Locate the cell with the specified text and output its (X, Y) center coordinate. 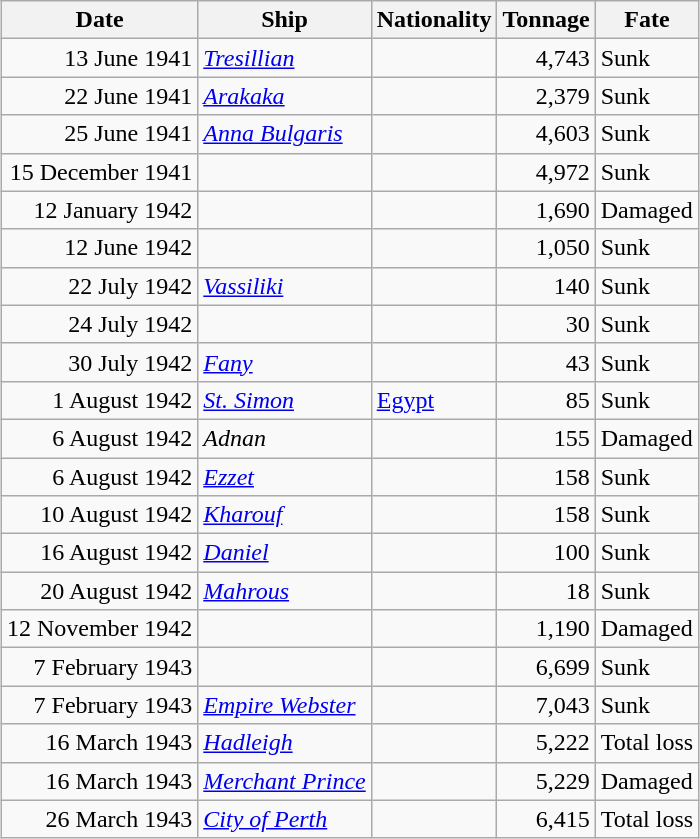
5,229 (546, 781)
10 August 1942 (99, 515)
140 (546, 286)
26 March 1943 (99, 819)
18 (546, 591)
4,743 (546, 58)
4,603 (546, 134)
Ezzet (284, 477)
City of Perth (284, 819)
Fany (284, 362)
6,415 (546, 819)
St. Simon (284, 400)
Date (99, 20)
Vassiliki (284, 286)
16 August 1942 (99, 553)
12 June 1942 (99, 248)
Mahrous (284, 591)
100 (546, 553)
20 August 1942 (99, 591)
Nationality (434, 20)
7,043 (546, 705)
12 November 1942 (99, 629)
43 (546, 362)
Empire Webster (284, 705)
25 June 1941 (99, 134)
Daniel (284, 553)
22 June 1941 (99, 96)
Ship (284, 20)
13 June 1941 (99, 58)
15 December 1941 (99, 172)
1 August 1942 (99, 400)
1,190 (546, 629)
6,699 (546, 667)
Fate (646, 20)
5,222 (546, 743)
155 (546, 438)
12 January 1942 (99, 210)
4,972 (546, 172)
Kharouf (284, 515)
Adnan (284, 438)
Merchant Prince (284, 781)
Anna Bulgaris (284, 134)
Tresillian (284, 58)
1,690 (546, 210)
22 July 1942 (99, 286)
24 July 1942 (99, 324)
Tonnage (546, 20)
Egypt (434, 400)
2,379 (546, 96)
30 July 1942 (99, 362)
30 (546, 324)
Arakaka (284, 96)
85 (546, 400)
1,050 (546, 248)
Hadleigh (284, 743)
